Search for the cell housing the specified text and yield its (X, Y) center coordinate. 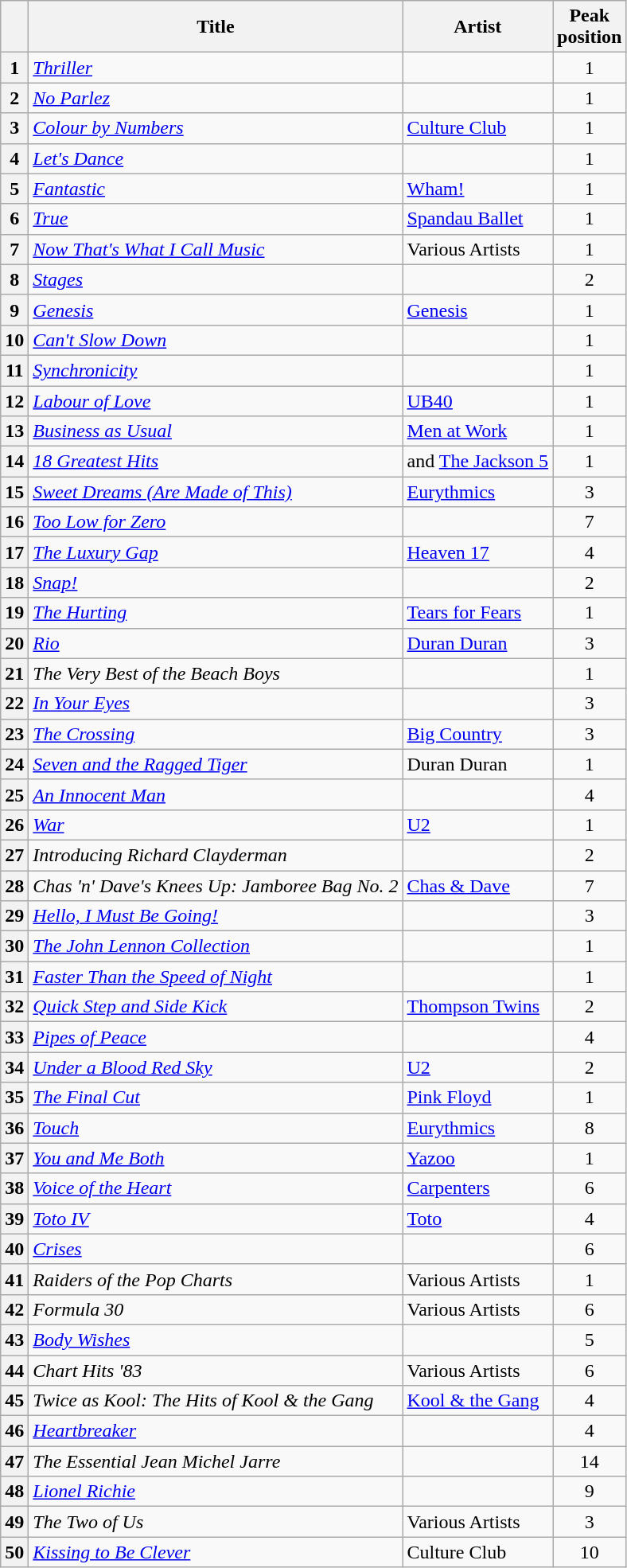
The Two of Us (216, 1522)
No Parlez (216, 98)
Artist (477, 27)
Chas & Dave (477, 886)
Thriller (216, 68)
Twice as Kool: The Hits of Kool & the Gang (216, 1401)
Can't Slow Down (216, 340)
11 (14, 370)
Chas 'n' Dave's Knees Up: Jamboree Bag No. 2 (216, 886)
The Hurting (216, 613)
15 (14, 492)
Touch (216, 1128)
Crises (216, 1249)
Stages (216, 279)
27 (14, 855)
Yazoo (477, 1158)
32 (14, 1007)
The Essential Jean Michel Jarre (216, 1461)
Chart Hits '83 (216, 1370)
48 (14, 1492)
12 (14, 400)
Heaven 17 (477, 552)
23 (14, 734)
47 (14, 1461)
Tears for Fears (477, 613)
31 (14, 977)
UB40 (477, 400)
Spandau Ballet (477, 219)
Colour by Numbers (216, 128)
46 (14, 1431)
Body Wishes (216, 1340)
War (216, 825)
42 (14, 1309)
13 (14, 431)
16 (14, 522)
An Innocent Man (216, 794)
Let's Dance (216, 158)
36 (14, 1128)
Labour of Love (216, 400)
Introducing Richard Clayderman (216, 855)
Under a Blood Red Sky (216, 1067)
34 (14, 1067)
25 (14, 794)
Hello, I Must Be Going! (216, 916)
Heartbreaker (216, 1431)
Raiders of the Pop Charts (216, 1279)
and The Jackson 5 (477, 462)
44 (14, 1370)
Sweet Dreams (Are Made of This) (216, 492)
22 (14, 704)
Title (216, 27)
18 (14, 583)
Carpenters (477, 1188)
41 (14, 1279)
39 (14, 1219)
Men at Work (477, 431)
You and Me Both (216, 1158)
In Your Eyes (216, 704)
20 (14, 643)
49 (14, 1522)
Synchronicity (216, 370)
Faster Than the Speed of Night (216, 977)
Formula 30 (216, 1309)
Fantastic (216, 189)
The Luxury Gap (216, 552)
26 (14, 825)
Quick Step and Side Kick (216, 1007)
Now That's What I Call Music (216, 249)
30 (14, 946)
21 (14, 673)
The Very Best of the Beach Boys (216, 673)
True (216, 219)
35 (14, 1098)
Too Low for Zero (216, 522)
Seven and the Ragged Tiger (216, 764)
19 (14, 613)
Toto (477, 1219)
17 (14, 552)
Peakposition (590, 27)
Kool & the Gang (477, 1401)
Voice of the Heart (216, 1188)
37 (14, 1158)
The John Lennon Collection (216, 946)
Pink Floyd (477, 1098)
33 (14, 1037)
Business as Usual (216, 431)
Big Country (477, 734)
43 (14, 1340)
The Crossing (216, 734)
Toto IV (216, 1219)
29 (14, 916)
Kissing to Be Clever (216, 1552)
38 (14, 1188)
50 (14, 1552)
The Final Cut (216, 1098)
Snap! (216, 583)
Rio (216, 643)
Thompson Twins (477, 1007)
Wham! (477, 189)
40 (14, 1249)
18 Greatest Hits (216, 462)
45 (14, 1401)
24 (14, 764)
Lionel Richie (216, 1492)
Pipes of Peace (216, 1037)
28 (14, 886)
